Detect which cell encompasses the target text, then output its [x, y] center coordinate. 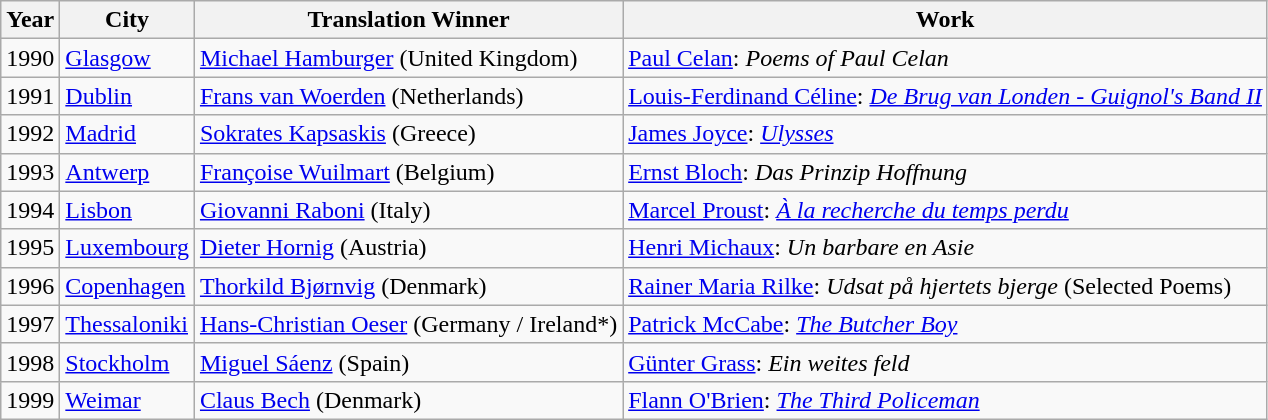
1999 [30, 400]
City [128, 20]
Claus Bech (Denmark) [408, 400]
1994 [30, 210]
1997 [30, 324]
Antwerp [128, 172]
Rainer Maria Rilke: Udsat på hjertets bjerge (Selected Poems) [946, 286]
Hans-Christian Oeser (Germany / Ireland*) [408, 324]
1996 [30, 286]
Flann O'Brien: The Third Policeman [946, 400]
Giovanni Raboni (Italy) [408, 210]
Stockholm [128, 362]
Luxembourg [128, 248]
Copenhagen [128, 286]
Sokrates Kapsaskis (Greece) [408, 134]
Translation Winner [408, 20]
Frans van Woerden (Netherlands) [408, 96]
Henri Michaux: Un barbare en Asie [946, 248]
1995 [30, 248]
Thorkild Bjørnvig (Denmark) [408, 286]
James Joyce: Ulysses [946, 134]
Dieter Hornig (Austria) [408, 248]
Lisbon [128, 210]
Günter Grass: Ein weites feld [946, 362]
1990 [30, 58]
Work [946, 20]
Madrid [128, 134]
Françoise Wuilmart (Belgium) [408, 172]
Michael Hamburger (United Kingdom) [408, 58]
Year [30, 20]
1993 [30, 172]
1991 [30, 96]
Ernst Bloch: Das Prinzip Hoffnung [946, 172]
Patrick McCabe: The Butcher Boy [946, 324]
Dublin [128, 96]
Marcel Proust: À la recherche du temps perdu [946, 210]
Miguel Sáenz (Spain) [408, 362]
1992 [30, 134]
Paul Celan: Poems of Paul Celan [946, 58]
1998 [30, 362]
Thessaloniki [128, 324]
Louis-Ferdinand Céline: De Brug van Londen - Guignol's Band II [946, 96]
Weimar [128, 400]
Glasgow [128, 58]
